Return the [X, Y] coordinate for the center point of the cell that contains the specified text.  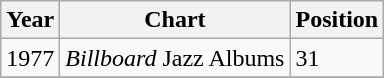
Billboard Jazz Albums [175, 58]
Chart [175, 20]
1977 [30, 58]
Position [337, 20]
31 [337, 58]
Year [30, 20]
